Return the [X, Y] coordinate for the center point of the cell that contains the specified text.  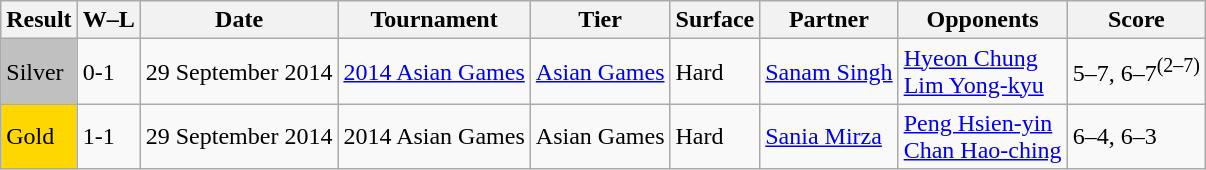
Surface [715, 20]
Silver [39, 72]
Gold [39, 136]
0-1 [108, 72]
Opponents [982, 20]
1-1 [108, 136]
Partner [829, 20]
W–L [108, 20]
Hyeon Chung Lim Yong-kyu [982, 72]
Sania Mirza [829, 136]
Result [39, 20]
5–7, 6–7(2–7) [1136, 72]
Peng Hsien-yin Chan Hao-ching [982, 136]
Date [239, 20]
6–4, 6–3 [1136, 136]
Tier [600, 20]
Sanam Singh [829, 72]
Score [1136, 20]
Tournament [434, 20]
